Capture the cell that displays the provided text and extract its [X, Y] central coordinate. 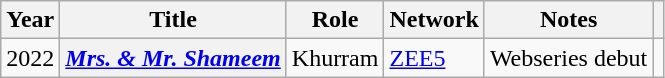
Khurram [335, 58]
Title [173, 20]
Year [30, 20]
ZEE5 [434, 58]
2022 [30, 58]
Role [335, 20]
Mrs. & Mr. Shameem [173, 58]
Webseries debut [568, 58]
Network [434, 20]
Notes [568, 20]
